For the text-containing cell, return its midpoint in [X, Y] coordinate format. 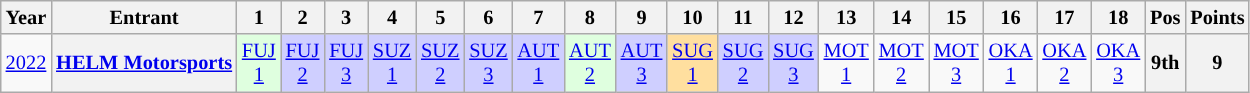
AUT1 [539, 63]
SUG1 [692, 63]
11 [743, 17]
FUJ3 [346, 63]
15 [956, 17]
3 [346, 17]
SUZ1 [392, 63]
SUG3 [793, 63]
Pos [1165, 17]
OKA3 [1118, 63]
Year [26, 17]
FUJ1 [259, 63]
FUJ2 [303, 63]
18 [1118, 17]
2 [303, 17]
SUZ2 [440, 63]
SUG2 [743, 63]
MOT1 [846, 63]
5 [440, 17]
Entrant [144, 17]
7 [539, 17]
17 [1064, 17]
16 [1011, 17]
OKA1 [1011, 63]
1 [259, 17]
14 [902, 17]
AUT2 [590, 63]
Points [1217, 17]
SUZ3 [488, 63]
MOT3 [956, 63]
AUT3 [642, 63]
9th [1165, 63]
8 [590, 17]
HELM Motorsports [144, 63]
4 [392, 17]
6 [488, 17]
12 [793, 17]
MOT2 [902, 63]
2022 [26, 63]
OKA2 [1064, 63]
10 [692, 17]
13 [846, 17]
